Extract the (X, Y) coordinate from the center of the cell holding the provided text.  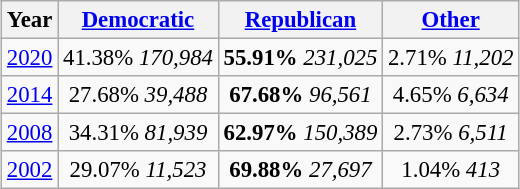
Other (451, 20)
69.88% 27,697 (300, 170)
41.38% 170,984 (138, 58)
4.65% 6,634 (451, 95)
67.68% 96,561 (300, 95)
2.73% 6,511 (451, 133)
62.97% 150,389 (300, 133)
2002 (30, 170)
29.07% 11,523 (138, 170)
2020 (30, 58)
Year (30, 20)
1.04% 413 (451, 170)
55.91% 231,025 (300, 58)
Republican (300, 20)
27.68% 39,488 (138, 95)
34.31% 81,939 (138, 133)
Democratic (138, 20)
2.71% 11,202 (451, 58)
2014 (30, 95)
2008 (30, 133)
